Search for the cell housing the specified text and yield its [X, Y] center coordinate. 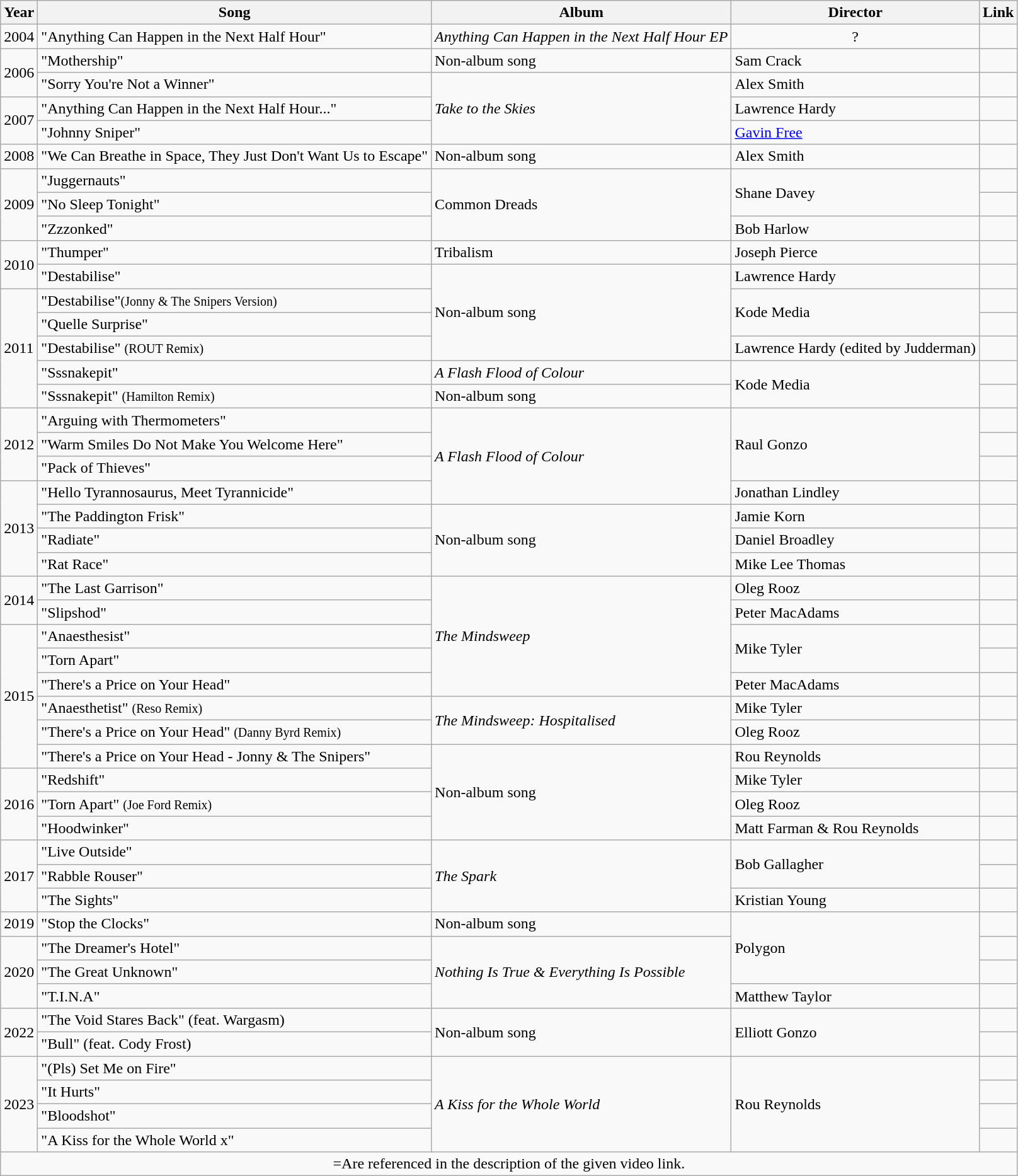
"Bull" (feat. Cody Frost) [234, 1044]
"It Hurts" [234, 1092]
"Zzzonked" [234, 228]
2009 [19, 204]
The Mindsweep: Hospitalised [581, 720]
Nothing Is True & Everything Is Possible [581, 972]
"We Can Breathe in Space, They Just Don't Want Us to Escape" [234, 156]
Joseph Pierce [855, 252]
"Bloodshot" [234, 1116]
"A Kiss for the Whole World x" [234, 1140]
"Anything Can Happen in the Next Half Hour" [234, 37]
A Kiss for the Whole World [581, 1104]
"The Great Unknown" [234, 972]
"Rat Race" [234, 564]
Jamie Korn [855, 516]
"Redshift" [234, 780]
Kristian Young [855, 900]
2023 [19, 1104]
"No Sleep Tonight" [234, 204]
2011 [19, 349]
Elliott Gonzo [855, 1032]
"Torn Apart" [234, 660]
"The Void Stares Back" (feat. Wargasm) [234, 1020]
"Arguing with Thermometers" [234, 420]
"Sssnakepit" (Hamilton Remix) [234, 396]
"Mothership" [234, 61]
Anything Can Happen in the Next Half Hour EP [581, 37]
"Slipshod" [234, 612]
2013 [19, 528]
Song [234, 13]
2022 [19, 1032]
The Mindsweep [581, 636]
2006 [19, 72]
"Destabilise" (ROUT Remix) [234, 349]
The Spark [581, 876]
"The Last Garrison" [234, 588]
2017 [19, 876]
"Torn Apart" (Joe Ford Remix) [234, 804]
"T.I.N.A" [234, 996]
"The Dreamer's Hotel" [234, 948]
Common Dreads [581, 204]
Year [19, 13]
Bob Gallagher [855, 864]
2008 [19, 156]
"(Pls) Set Me on Fire" [234, 1068]
"The Sights" [234, 900]
"Anaesthetist" (Reso Remix) [234, 708]
Polygon [855, 948]
Bob Harlow [855, 228]
Lawrence Hardy (edited by Judderman) [855, 349]
Tribalism [581, 252]
"Hello Tyrannosaurus, Meet Tyrannicide" [234, 492]
Album [581, 13]
"Juggernauts" [234, 180]
Matthew Taylor [855, 996]
"Stop the Clocks" [234, 924]
"The Paddington Frisk" [234, 516]
"Anything Can Happen in the Next Half Hour..." [234, 108]
Matt Farman & Rou Reynolds [855, 828]
Director [855, 13]
"Live Outside" [234, 852]
2007 [19, 120]
"There's a Price on Your Head" (Danny Byrd Remix) [234, 732]
"Sorry You're Not a Winner" [234, 84]
2010 [19, 264]
"Destabilise"(Jonny & The Snipers Version) [234, 301]
"There's a Price on Your Head - Jonny & The Snipers" [234, 756]
"Quelle Surprise" [234, 325]
2015 [19, 696]
"Destabilise" [234, 276]
"Pack of Thieves" [234, 468]
Link [998, 13]
Raul Gonzo [855, 444]
2004 [19, 37]
"Rabble Rouser" [234, 876]
"Anaesthesist" [234, 636]
"Warm Smiles Do Not Make You Welcome Here" [234, 444]
Daniel Broadley [855, 540]
Gavin Free [855, 132]
"Hoodwinker" [234, 828]
2020 [19, 972]
=Are referenced in the description of the given video link. [509, 1164]
? [855, 37]
Jonathan Lindley [855, 492]
Shane Davey [855, 192]
"Sssnakepit" [234, 372]
"There's a Price on Your Head" [234, 684]
"Radiate" [234, 540]
2014 [19, 600]
Mike Lee Thomas [855, 564]
2016 [19, 804]
2019 [19, 924]
"Johnny Sniper" [234, 132]
"Thumper" [234, 252]
Take to the Skies [581, 108]
2012 [19, 444]
Sam Crack [855, 61]
